Provide the [x, y] coordinate of the cell's center where the given text is located.  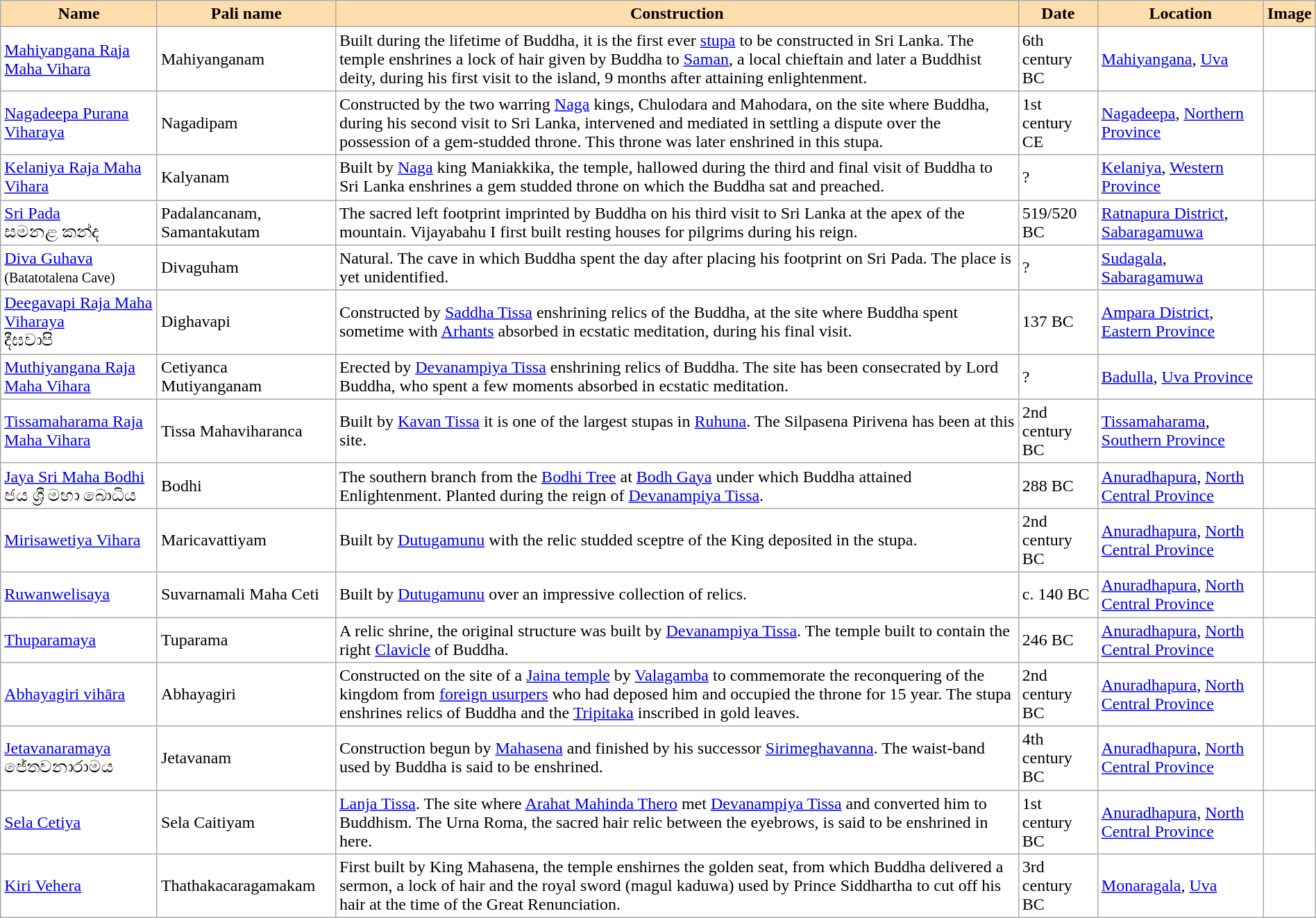
Diva Guhava(Batatotalena Cave) [79, 268]
Divaguham [246, 268]
288 BC [1058, 486]
Jetavanaramayaජේතවනාරාමය [79, 758]
Thathakacaragamakam [246, 886]
Sudagala, Sabaragamuwa [1180, 268]
1st century BC [1058, 822]
Pali name [246, 14]
Monaragala, Uva [1180, 886]
Tuparama [246, 640]
Built by Dutugamunu with the relic studded sceptre of the King deposited in the stupa. [677, 540]
Jetavanam [246, 758]
Mahiyangana Raja Maha Vihara [79, 59]
Abhayagiri vihāra [79, 695]
Mahiyanganam [246, 59]
Nagadipam [246, 123]
Kalyanam [246, 178]
Sri Padaසමනළ කන්ද [79, 222]
1st century CE [1058, 123]
Built by Kavan Tissa it is one of the largest stupas in Ruhuna. The Silpasena Pirivena has been at this site. [677, 431]
Jaya Sri Maha Bodhiජය ශ්‍රී මහා බොධිය [79, 486]
Tissa Mahaviharanca [246, 431]
Kelaniya Raja Maha Vihara [79, 178]
The southern branch from the Bodhi Tree at Bodh Gaya under which Buddha attained Enlightenment. Planted during the reign of Devanampiya Tissa. [677, 486]
Suvarnamali Maha Ceti [246, 594]
Deegavapi Raja Maha Viharayaදීඝවාපි [79, 322]
Bodhi [246, 486]
Date [1058, 14]
Ratnapura District, Sabaragamuwa [1180, 222]
Kiri Vehera [79, 886]
Badulla, Uva Province [1180, 376]
Construction begun by Mahasena and finished by his successor Sirimeghavanna. The waist-band used by Buddha is said to be enshrined. [677, 758]
Sela Caitiyam [246, 822]
Kelaniya, Western Province [1180, 178]
Muthiyangana Raja Maha Vihara [79, 376]
Tissamaharama, Southern Province [1180, 431]
Sela Cetiya [79, 822]
Mahiyangana, Uva [1180, 59]
c. 140 BC [1058, 594]
Natural. The cave in which Buddha spent the day after placing his footprint on Sri Pada. The place is yet unidentified. [677, 268]
Abhayagiri [246, 695]
Image [1290, 14]
3rd century BC [1058, 886]
6th century BC [1058, 59]
Mirisawetiya Vihara [79, 540]
Maricavattiyam [246, 540]
Location [1180, 14]
Ampara District, Eastern Province [1180, 322]
Cetiyanca Mutiyanganam [246, 376]
519/520 BC [1058, 222]
Dighavapi [246, 322]
Thuparamaya [79, 640]
4th century BC [1058, 758]
Built by Dutugamunu over an impressive collection of relics. [677, 594]
A relic shrine, the original structure was built by Devanampiya Tissa. The temple built to contain the right Clavicle of Buddha. [677, 640]
Construction [677, 14]
Padalancanam, Samantakutam [246, 222]
137 BC [1058, 322]
Name [79, 14]
Tissamaharama Raja Maha Vihara [79, 431]
246 BC [1058, 640]
Ruwanwelisaya [79, 594]
Nagadeepa, Northern Province [1180, 123]
Nagadeepa Purana Viharaya [79, 123]
